Pinpoint the cell where the given text exists, returning its [x, y] midpoint coordinate. 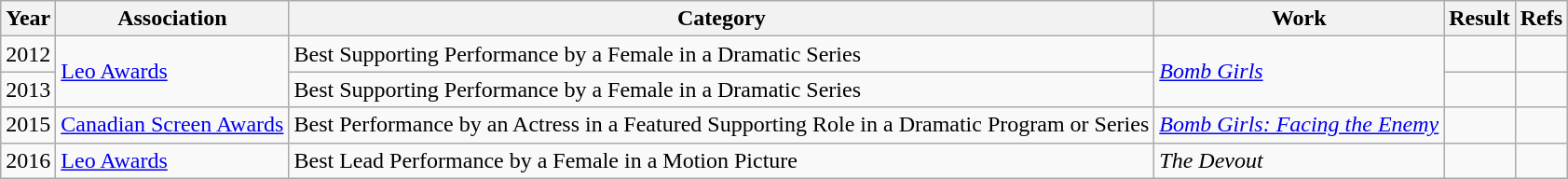
The Devout [1299, 160]
2015 [28, 125]
Best Performance by an Actress in a Featured Supporting Role in a Dramatic Program or Series [721, 125]
Result [1479, 19]
Year [28, 19]
2013 [28, 89]
2016 [28, 160]
Canadian Screen Awards [172, 125]
Work [1299, 19]
Category [721, 19]
Refs [1541, 19]
2012 [28, 54]
Best Lead Performance by a Female in a Motion Picture [721, 160]
Association [172, 19]
Bomb Girls [1299, 72]
Bomb Girls: Facing the Enemy [1299, 125]
